For the text-containing cell, return its midpoint in (x, y) coordinate format. 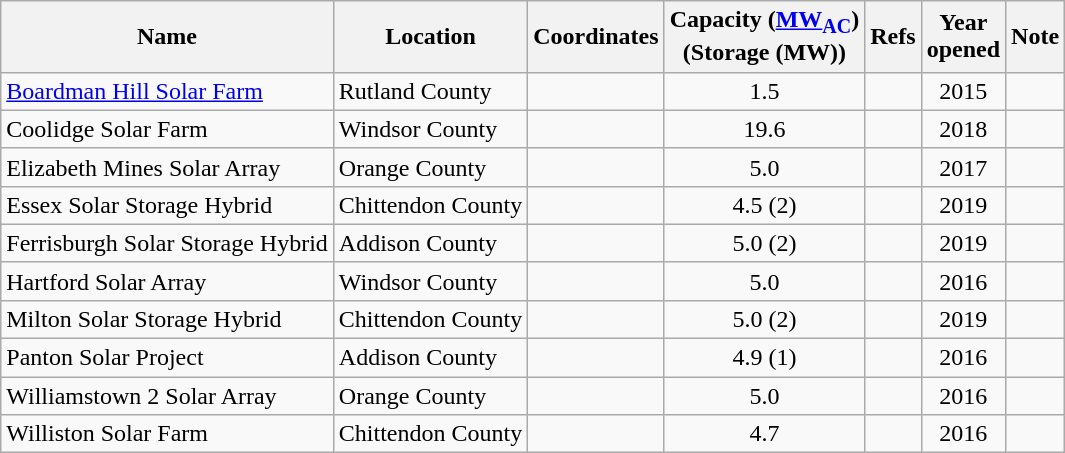
Hartford Solar Array (168, 281)
Note (1036, 36)
Panton Solar Project (168, 358)
Rutland County (430, 91)
Williamstown 2 Solar Array (168, 396)
2015 (963, 91)
Boardman Hill Solar Farm (168, 91)
4.9 (1) (764, 358)
Williston Solar Farm (168, 434)
Elizabeth Mines Solar Array (168, 167)
2017 (963, 167)
Location (430, 36)
Name (168, 36)
Ferrisburgh Solar Storage Hybrid (168, 243)
2018 (963, 129)
Essex Solar Storage Hybrid (168, 205)
1.5 (764, 91)
4.5 (2) (764, 205)
19.6 (764, 129)
Milton Solar Storage Hybrid (168, 319)
4.7 (764, 434)
Refs (893, 36)
Coordinates (596, 36)
Yearopened (963, 36)
Coolidge Solar Farm (168, 129)
Capacity (MWAC)(Storage (MW)) (764, 36)
